From the cell containing the given text, extract its center point as [x, y] coordinate. 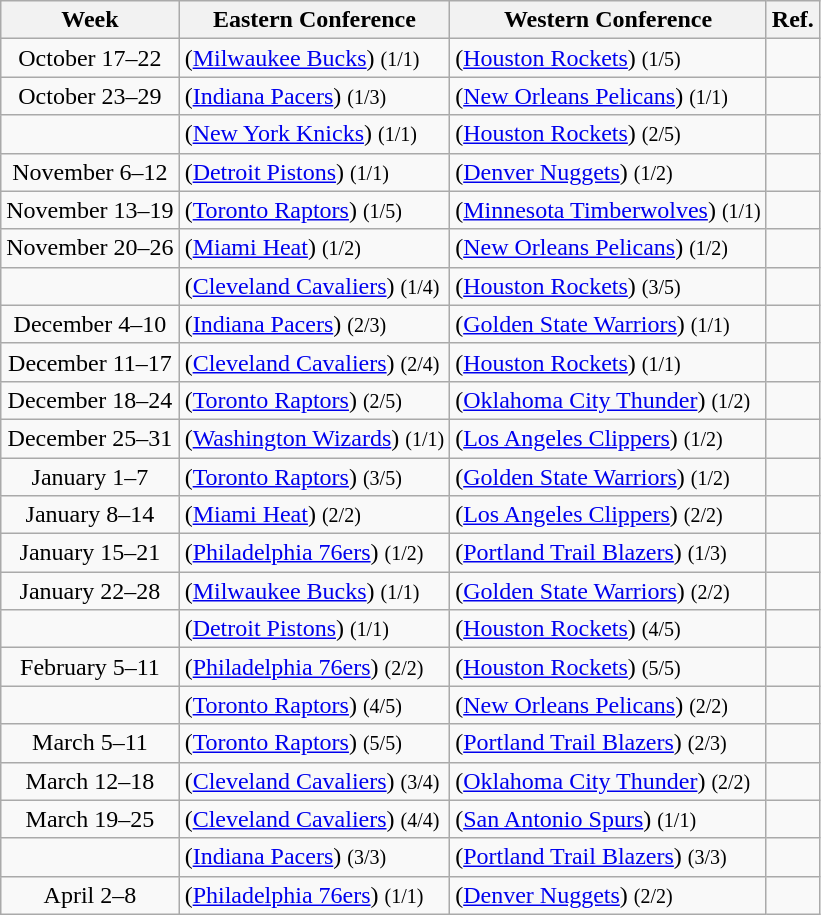
December 4–10 [90, 324]
(Denver Nuggets) (2/2) [608, 895]
(Cleveland Cavaliers) (3/4) [314, 781]
January 8–14 [90, 515]
(Denver Nuggets) (1/2) [608, 172]
(Toronto Raptors) (4/5) [314, 705]
(Portland Trail Blazers) (2/3) [608, 743]
(Philadelphia 76ers) (2/2) [314, 667]
(Indiana Pacers) (3/3) [314, 857]
December 11–17 [90, 362]
(New York Knicks) (1/1) [314, 134]
January 1–7 [90, 477]
March 19–25 [90, 819]
November 13–19 [90, 210]
(Oklahoma City Thunder) (2/2) [608, 781]
(Cleveland Cavaliers) (1/4) [314, 286]
(San Antonio Spurs) (1/1) [608, 819]
Western Conference [608, 20]
(Houston Rockets) (4/5) [608, 629]
October 17–22 [90, 58]
(Oklahoma City Thunder) (1/2) [608, 400]
(New Orleans Pelicans) (1/1) [608, 96]
(Houston Rockets) (3/5) [608, 286]
(Indiana Pacers) (1/3) [314, 96]
(Philadelphia 76ers) (1/2) [314, 553]
(New Orleans Pelicans) (2/2) [608, 705]
(Houston Rockets) (5/5) [608, 667]
(Indiana Pacers) (2/3) [314, 324]
April 2–8 [90, 895]
(Philadelphia 76ers) (1/1) [314, 895]
January 15–21 [90, 553]
(Toronto Raptors) (2/5) [314, 400]
(Toronto Raptors) (5/5) [314, 743]
(Miami Heat) (1/2) [314, 248]
(Los Angeles Clippers) (1/2) [608, 438]
December 25–31 [90, 438]
(Toronto Raptors) (1/5) [314, 210]
December 18–24 [90, 400]
(Los Angeles Clippers) (2/2) [608, 515]
(Toronto Raptors) (3/5) [314, 477]
(Golden State Warriors) (1/2) [608, 477]
(Miami Heat) (2/2) [314, 515]
October 23–29 [90, 96]
(Portland Trail Blazers) (1/3) [608, 553]
(Portland Trail Blazers) (3/3) [608, 857]
March 5–11 [90, 743]
Eastern Conference [314, 20]
November 6–12 [90, 172]
(Cleveland Cavaliers) (2/4) [314, 362]
(New Orleans Pelicans) (1/2) [608, 248]
(Golden State Warriors) (1/1) [608, 324]
(Washington Wizards) (1/1) [314, 438]
(Houston Rockets) (1/5) [608, 58]
January 22–28 [90, 591]
(Cleveland Cavaliers) (4/4) [314, 819]
February 5–11 [90, 667]
(Golden State Warriors) (2/2) [608, 591]
March 12–18 [90, 781]
(Minnesota Timberwolves) (1/1) [608, 210]
(Houston Rockets) (2/5) [608, 134]
(Houston Rockets) (1/1) [608, 362]
Ref. [792, 20]
November 20–26 [90, 248]
Week [90, 20]
